Search for the cell housing the specified text and yield its [X, Y] center coordinate. 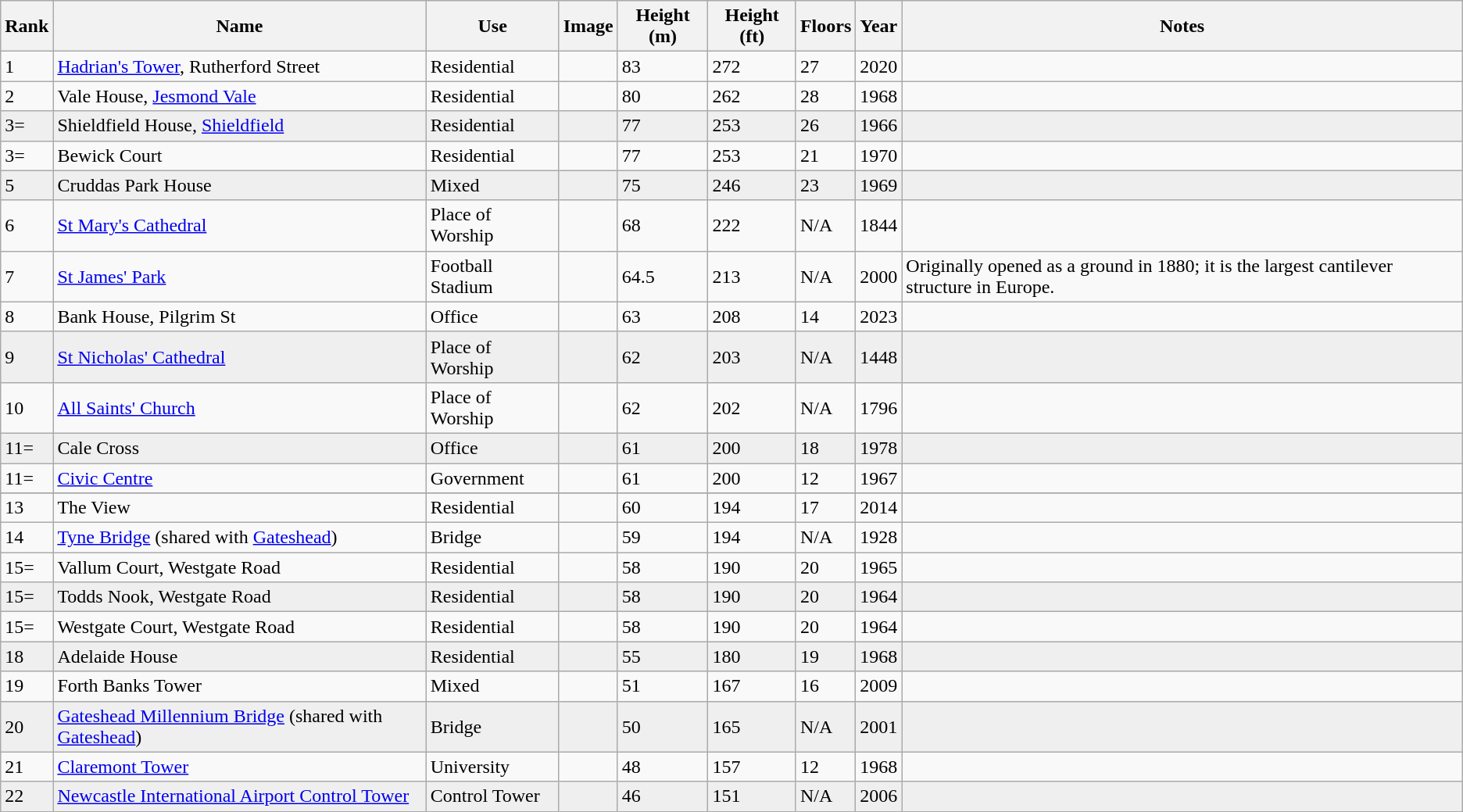
83 [663, 66]
10 [27, 408]
1978 [878, 448]
9 [27, 356]
63 [663, 317]
22 [27, 796]
13 [27, 508]
2009 [878, 686]
Originally opened as a ground in 1880; it is the largest cantilever structure in Europe. [1182, 277]
Bewick Court [239, 156]
48 [663, 767]
Civic Centre [239, 478]
222 [752, 225]
60 [663, 508]
1844 [878, 225]
Control Tower [492, 796]
203 [752, 356]
Floors [825, 27]
202 [752, 408]
2023 [878, 317]
272 [752, 66]
Shieldfield House, Shieldfield [239, 126]
151 [752, 796]
Forth Banks Tower [239, 686]
80 [663, 96]
St James' Park [239, 277]
208 [752, 317]
64.5 [663, 277]
1448 [878, 356]
St Nicholas' Cathedral [239, 356]
27 [825, 66]
Todds Nook, Westgate Road [239, 597]
Use [492, 27]
Government [492, 478]
University [492, 767]
Height (ft) [752, 27]
Name [239, 27]
75 [663, 185]
Claremont Tower [239, 767]
1969 [878, 185]
1966 [878, 126]
Adelaide House [239, 656]
1928 [878, 538]
8 [27, 317]
6 [27, 225]
16 [825, 686]
213 [752, 277]
Year [878, 27]
157 [752, 767]
Newcastle International Airport Control Tower [239, 796]
Vallum Court, Westgate Road [239, 567]
2000 [878, 277]
46 [663, 796]
1965 [878, 567]
59 [663, 538]
1796 [878, 408]
167 [752, 686]
Bank House, Pilgrim St [239, 317]
68 [663, 225]
246 [752, 185]
Image [588, 27]
55 [663, 656]
50 [663, 727]
7 [27, 277]
1967 [878, 478]
51 [663, 686]
28 [825, 96]
2 [27, 96]
St Mary's Cathedral [239, 225]
165 [752, 727]
2020 [878, 66]
5 [27, 185]
Westgate Court, Westgate Road [239, 627]
180 [752, 656]
Gateshead Millennium Bridge (shared with Gateshead) [239, 727]
Cruddas Park House [239, 185]
Hadrian's Tower, Rutherford Street [239, 66]
26 [825, 126]
2001 [878, 727]
Football Stadium [492, 277]
2006 [878, 796]
1 [27, 66]
The View [239, 508]
Vale House, Jesmond Vale [239, 96]
2014 [878, 508]
Rank [27, 27]
Notes [1182, 27]
Tyne Bridge (shared with Gateshead) [239, 538]
1970 [878, 156]
262 [752, 96]
All Saints' Church [239, 408]
23 [825, 185]
Height (m) [663, 27]
Cale Cross [239, 448]
17 [825, 508]
